Locate the cell with the specified text and output its (x, y) center coordinate. 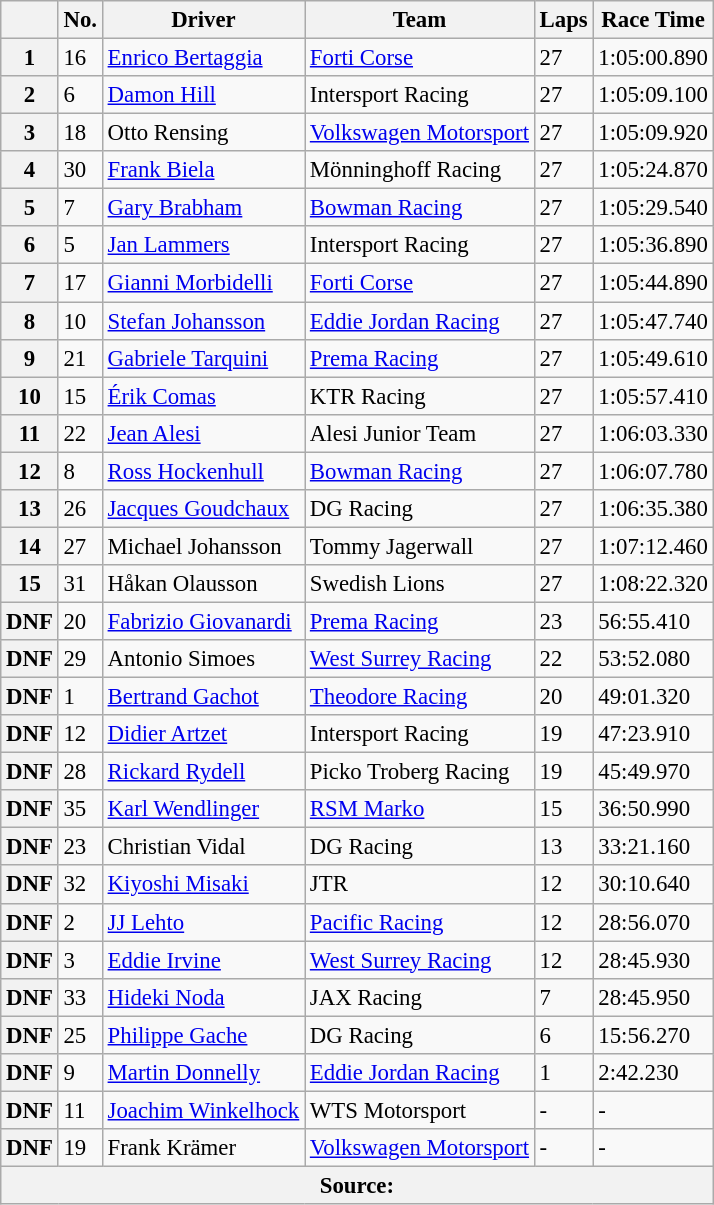
Driver (203, 20)
Antonio Simoes (203, 659)
1:05:57.410 (653, 396)
Frank Krämer (203, 1148)
1:05:47.740 (653, 321)
1:06:07.780 (653, 471)
JTR (420, 885)
1:08:22.320 (653, 584)
1:05:36.890 (653, 245)
Ross Hockenhull (203, 471)
31 (80, 584)
1:05:24.870 (653, 170)
Gary Brabham (203, 208)
1:05:09.920 (653, 133)
JJ Lehto (203, 922)
Jacques Goudchaux (203, 509)
56:55.410 (653, 621)
1:06:35.380 (653, 509)
Mönninghoff Racing (420, 170)
4 (30, 170)
1:05:09.100 (653, 95)
32 (80, 885)
KTR Racing (420, 396)
Team (420, 20)
Gabriele Tarquini (203, 358)
Enrico Bertaggia (203, 58)
Didier Artzet (203, 734)
18 (80, 133)
15:56.270 (653, 1035)
28 (80, 772)
Jan Lammers (203, 245)
Stefan Johansson (203, 321)
Joachim Winkelhock (203, 1110)
Érik Comas (203, 396)
33 (80, 997)
Karl Wendlinger (203, 809)
Philippe Gache (203, 1035)
Fabrizio Giovanardi (203, 621)
29 (80, 659)
Martin Donnelly (203, 1073)
Alesi Junior Team (420, 433)
26 (80, 509)
RSM Marko (420, 809)
36:50.990 (653, 809)
Otto Rensing (203, 133)
WTS Motorsport (420, 1110)
Kiyoshi Misaki (203, 885)
33:21.160 (653, 847)
28:56.070 (653, 922)
Christian Vidal (203, 847)
Håkan Olausson (203, 584)
1:06:03.330 (653, 433)
Michael Johansson (203, 546)
Rickard Rydell (203, 772)
28:45.930 (653, 960)
Race Time (653, 20)
16 (80, 58)
49:01.320 (653, 697)
25 (80, 1035)
Laps (564, 20)
47:23.910 (653, 734)
28:45.950 (653, 997)
30 (80, 170)
1:05:29.540 (653, 208)
Eddie Irvine (203, 960)
30:10.640 (653, 885)
21 (80, 358)
35 (80, 809)
17 (80, 283)
Hideki Noda (203, 997)
Source: (357, 1185)
Gianni Morbidelli (203, 283)
1:07:12.460 (653, 546)
Tommy Jagerwall (420, 546)
1:05:49.610 (653, 358)
Picko Troberg Racing (420, 772)
Swedish Lions (420, 584)
No. (80, 20)
2:42.230 (653, 1073)
Pacific Racing (420, 922)
Theodore Racing (420, 697)
1:05:44.890 (653, 283)
14 (30, 546)
45:49.970 (653, 772)
Frank Biela (203, 170)
Jean Alesi (203, 433)
JAX Racing (420, 997)
53:52.080 (653, 659)
Bertrand Gachot (203, 697)
1:05:00.890 (653, 58)
Damon Hill (203, 95)
